From the cell containing the given text, extract its center point as [X, Y] coordinate. 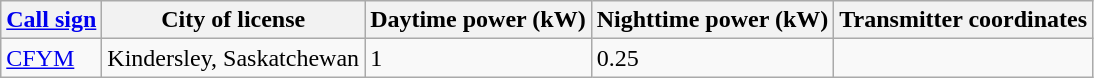
City of license [234, 20]
CFYM [52, 58]
0.25 [712, 58]
Call sign [52, 20]
Transmitter coordinates [964, 20]
Kindersley, Saskatchewan [234, 58]
Nighttime power (kW) [712, 20]
1 [478, 58]
Daytime power (kW) [478, 20]
